Return [x, y] of the center of cell containing provided text 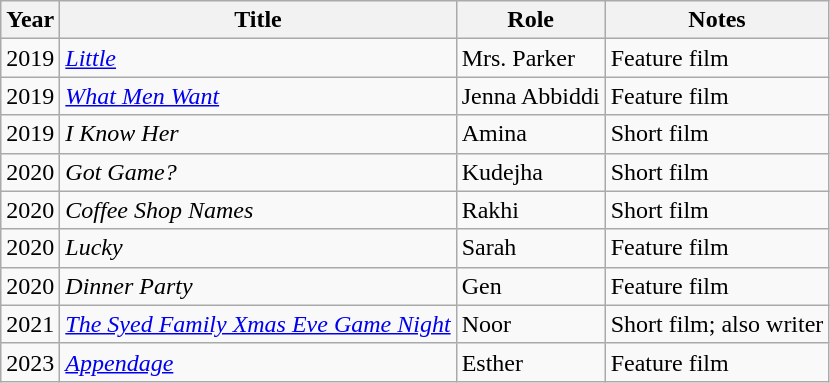
Role [530, 20]
2023 [30, 362]
Title [258, 20]
Mrs. Parker [530, 58]
Notes [717, 20]
Jenna Abbiddi [530, 96]
What Men Want [258, 96]
I Know Her [258, 134]
Lucky [258, 248]
Got Game? [258, 172]
Sarah [530, 248]
Dinner Party [258, 286]
Rakhi [530, 210]
Amina [530, 134]
The Syed Family Xmas Eve Game Night [258, 324]
Year [30, 20]
2021 [30, 324]
Little [258, 58]
Short film; also writer [717, 324]
Kudejha [530, 172]
Coffee Shop Names [258, 210]
Esther [530, 362]
Appendage [258, 362]
Noor [530, 324]
Gen [530, 286]
